Detect which cell encompasses the target text, then output its [X, Y] center coordinate. 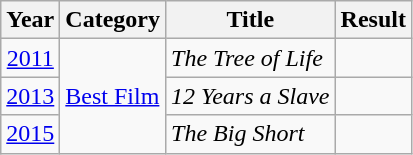
Best Film [113, 96]
2015 [30, 134]
2013 [30, 96]
Category [113, 20]
Year [30, 20]
Title [251, 20]
The Big Short [251, 134]
Result [373, 20]
The Tree of Life [251, 58]
12 Years a Slave [251, 96]
2011 [30, 58]
